Return (X, Y) of the center of cell containing provided text 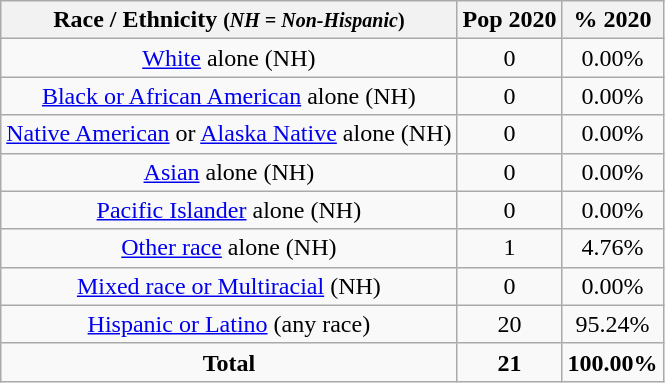
4.76% (612, 248)
Total (229, 362)
Native American or Alaska Native alone (NH) (229, 134)
95.24% (612, 324)
White alone (NH) (229, 58)
20 (510, 324)
% 2020 (612, 20)
Other race alone (NH) (229, 248)
Hispanic or Latino (any race) (229, 324)
100.00% (612, 362)
Asian alone (NH) (229, 172)
Black or African American alone (NH) (229, 96)
Pop 2020 (510, 20)
Mixed race or Multiracial (NH) (229, 286)
21 (510, 362)
Race / Ethnicity (NH = Non-Hispanic) (229, 20)
Pacific Islander alone (NH) (229, 210)
1 (510, 248)
